Return (X, Y) of the center of cell containing provided text 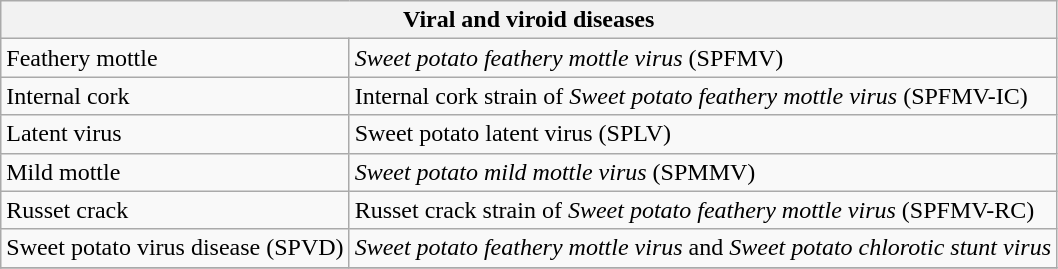
Russet crack (175, 210)
Sweet potato virus disease (SPVD) (175, 248)
Viral and viroid diseases (529, 20)
Russet crack strain of Sweet potato feathery mottle virus (SPFMV-RC) (702, 210)
Latent virus (175, 134)
Sweet potato mild mottle virus (SPMMV) (702, 172)
Sweet potato latent virus (SPLV) (702, 134)
Internal cork strain of Sweet potato feathery mottle virus (SPFMV-IC) (702, 96)
Mild mottle (175, 172)
Sweet potato feathery mottle virus and Sweet potato chlorotic stunt virus (702, 248)
Sweet potato feathery mottle virus (SPFMV) (702, 58)
Feathery mottle (175, 58)
Internal cork (175, 96)
